Identify which cell holds the provided text, then report its (x, y) central coordinate. 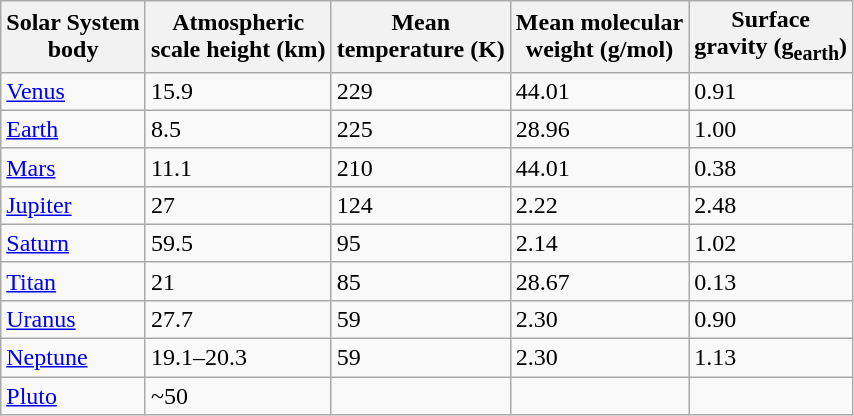
~50 (238, 396)
19.1–20.3 (238, 358)
Saturn (74, 243)
0.90 (771, 319)
Mean molecularweight (g/mol) (599, 36)
95 (420, 243)
28.96 (599, 129)
Pluto (74, 396)
Venus (74, 91)
Mars (74, 167)
0.13 (771, 281)
225 (420, 129)
27.7 (238, 319)
27 (238, 205)
2.14 (599, 243)
28.67 (599, 281)
0.38 (771, 167)
Neptune (74, 358)
21 (238, 281)
1.02 (771, 243)
2.22 (599, 205)
Surfacegravity (gearth) (771, 36)
1.00 (771, 129)
8.5 (238, 129)
Titan (74, 281)
0.91 (771, 91)
2.48 (771, 205)
Solar Systembody (74, 36)
15.9 (238, 91)
85 (420, 281)
124 (420, 205)
59.5 (238, 243)
229 (420, 91)
Jupiter (74, 205)
210 (420, 167)
Meantemperature (K) (420, 36)
Earth (74, 129)
1.13 (771, 358)
11.1 (238, 167)
Atmosphericscale height (km) (238, 36)
Uranus (74, 319)
